Provide the [x, y] coordinate of the cell's center where the given text is located.  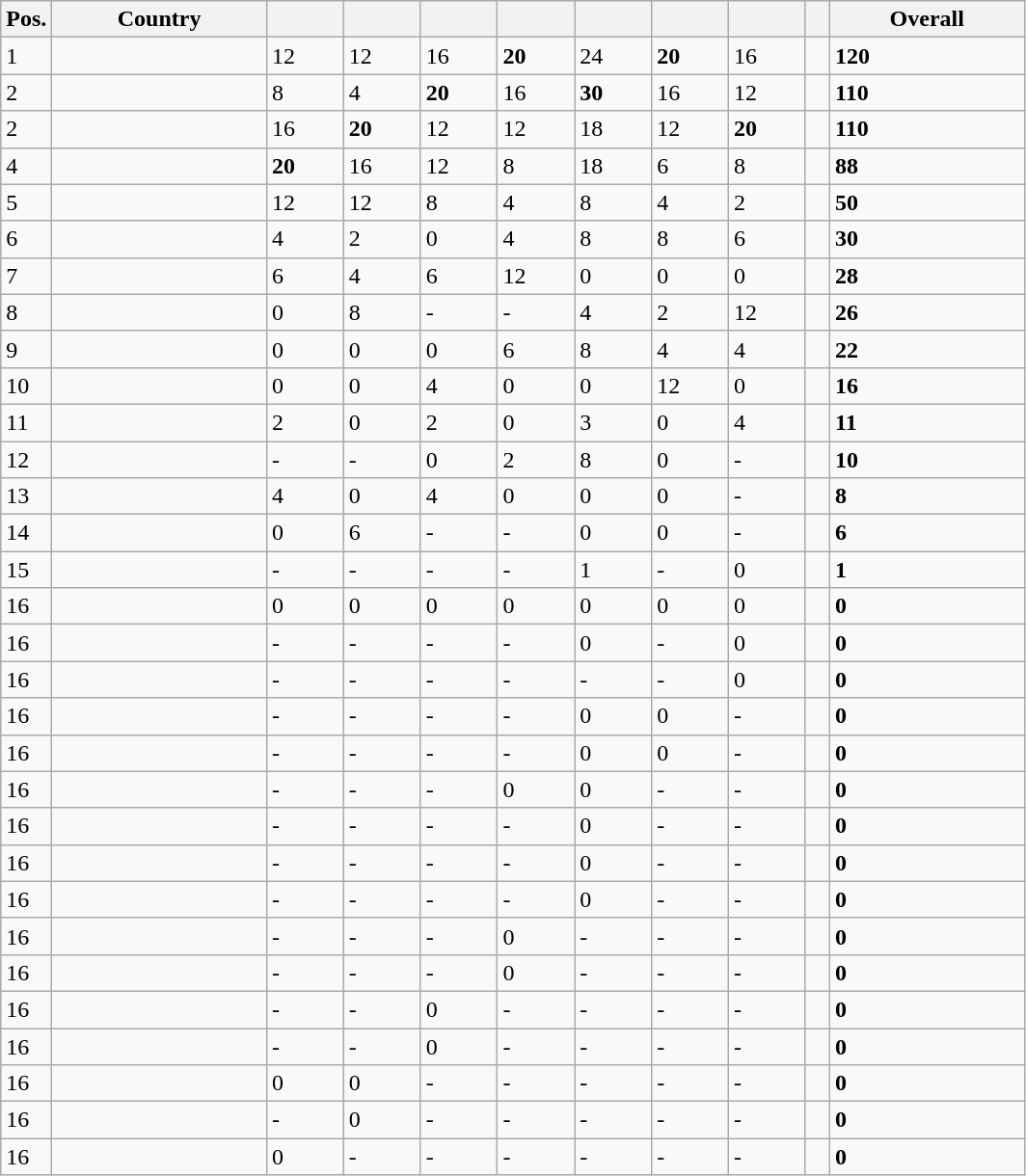
Overall [928, 19]
13 [27, 496]
Pos. [27, 19]
26 [928, 312]
88 [928, 166]
22 [928, 349]
3 [613, 422]
120 [928, 56]
15 [27, 570]
50 [928, 202]
14 [27, 533]
5 [27, 202]
7 [27, 276]
24 [613, 56]
28 [928, 276]
9 [27, 349]
Country [160, 19]
